Identify which cell holds the provided text, then report its [X, Y] central coordinate. 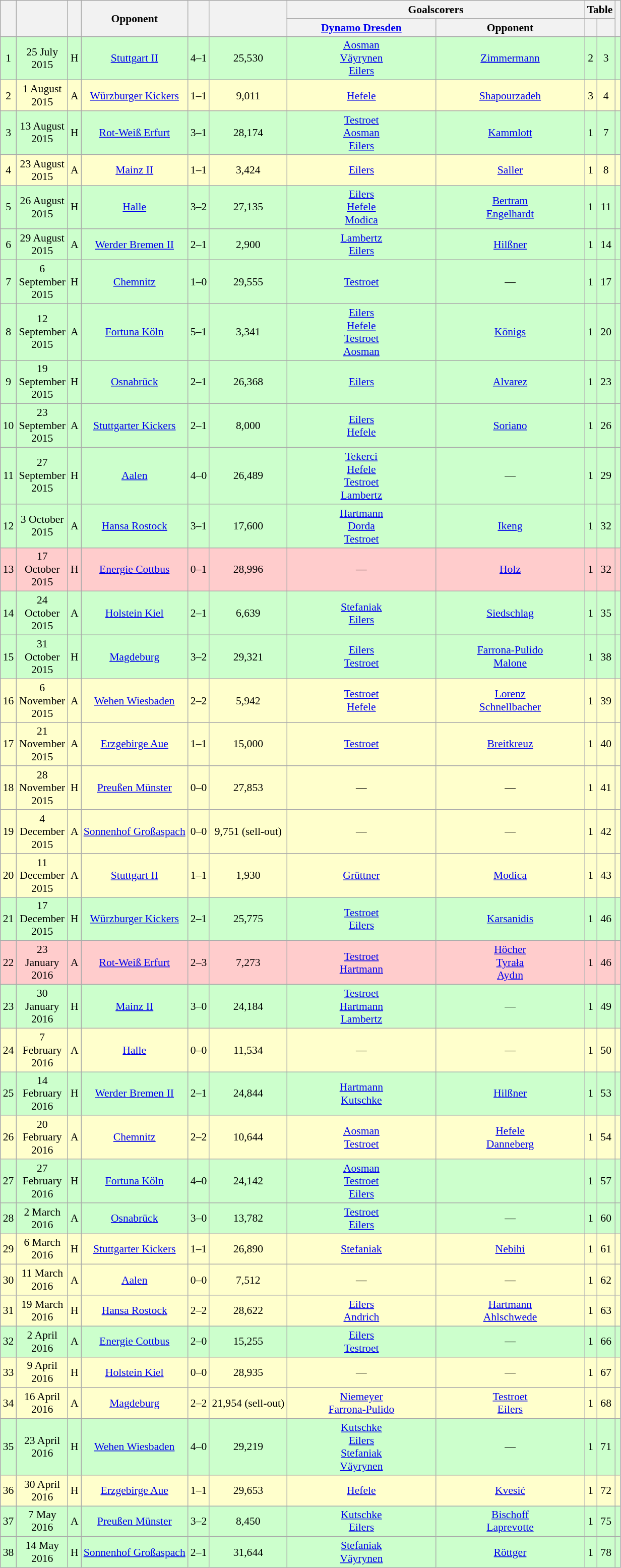
Alvarez [510, 382]
28 [9, 1218]
14 February 2016 [42, 1094]
19 [9, 832]
68 [606, 1404]
Eilers Hefele Modica [361, 208]
29,653 [248, 1490]
23 August 2015 [42, 170]
25,775 [248, 919]
13,782 [248, 1218]
5,942 [248, 701]
6 [9, 245]
11,534 [248, 1050]
Bischoff Laprevotte [510, 1522]
27 [9, 1181]
2 April 2016 [42, 1341]
7,273 [248, 963]
15,000 [248, 744]
27 February 2016 [42, 1181]
27 September 2015 [42, 476]
50 [606, 1050]
54 [606, 1137]
6,639 [248, 613]
12 [9, 526]
28,622 [248, 1311]
23 September 2015 [42, 426]
6 November 2015 [42, 701]
Kammlott [510, 133]
5–1 [199, 332]
71 [606, 1447]
Grüttner [361, 875]
9,011 [248, 96]
1 August 2015 [42, 96]
Niemeyer Farrona-Pulido [361, 1404]
62 [606, 1280]
21,954 (sell-out) [248, 1404]
72 [606, 1490]
1–0 [199, 282]
Siedschlag [510, 613]
28,935 [248, 1372]
Lorenz Schnellbacher [510, 701]
17 October 2015 [42, 570]
42 [606, 832]
Holz [510, 570]
41 [606, 789]
78 [606, 1552]
31,644 [248, 1552]
26,890 [248, 1249]
Breitkreuz [510, 744]
31 [9, 1311]
13 August 2015 [42, 133]
Hartmann Ahlschwede [510, 1311]
Goalscorers [436, 10]
2,900 [248, 245]
Farrona-Pulido Malone [510, 657]
3,341 [248, 332]
14 May 2016 [42, 1552]
Testroet Aosman Eilers [361, 133]
25 July 2015 [42, 58]
29 August 2015 [42, 245]
36 [9, 1490]
Kutschke Eilers Stefaniak Väyrynen [361, 1447]
29,555 [248, 282]
11 March 2016 [42, 1280]
24,184 [248, 1006]
Saller [510, 170]
Nebihi [510, 1249]
61 [606, 1249]
Lambertz Eilers [361, 245]
13 [9, 570]
10,644 [248, 1137]
Aosman Testroet Eilers [361, 1181]
75 [606, 1522]
5 [9, 208]
Soriano [510, 426]
9 [9, 382]
21 November 2015 [42, 744]
24,844 [248, 1094]
39 [606, 701]
18 [9, 789]
8,000 [248, 426]
24 October 2015 [42, 613]
2–3 [199, 963]
24,142 [248, 1181]
24 [9, 1050]
15 [9, 657]
25 [9, 1094]
23 January 2016 [42, 963]
Karsanidis [510, 919]
Hartmann Kutschke [361, 1094]
26,489 [248, 476]
17,600 [248, 526]
8,450 [248, 1522]
Eilers Hefele Testroet Aosman [361, 332]
26 August 2015 [42, 208]
23 April 2016 [42, 1447]
26,368 [248, 382]
28,996 [248, 570]
Röttger [510, 1552]
60 [606, 1218]
Stefaniak Väyrynen [361, 1552]
Hefele Danneberg [510, 1137]
25,530 [248, 58]
12 September 2015 [42, 332]
Dynamo Dresden [361, 28]
19 March 2016 [42, 1311]
Modica [510, 875]
16 April 2016 [42, 1404]
20 February 2016 [42, 1137]
Tekerci Hefele Testroet Lambertz [361, 476]
33 [9, 1372]
30 January 2016 [42, 1006]
27,853 [248, 789]
Hartmann Dorda Testroet [361, 526]
2–0 [199, 1341]
28 November 2015 [42, 789]
43 [606, 875]
15,255 [248, 1341]
Testroet Hefele [361, 701]
63 [606, 1311]
7 May 2016 [42, 1522]
3 October 2015 [42, 526]
Höcher Tyrała Aydın [510, 963]
34 [9, 1404]
31 October 2015 [42, 657]
Testroet Hartmann [361, 963]
Bertram Engelhardt [510, 208]
16 [9, 701]
57 [606, 1181]
7,512 [248, 1280]
27,135 [248, 208]
30 April 2016 [42, 1490]
4 December 2015 [42, 832]
0–1 [199, 570]
Kutschke Eilers [361, 1522]
6 March 2016 [42, 1249]
Aosman Testroet [361, 1137]
Shapourzadeh [510, 96]
Table [600, 10]
3,424 [248, 170]
Aosman Väyrynen Eilers [361, 58]
21 [9, 919]
Ikeng [510, 526]
22 [9, 963]
29,321 [248, 657]
Testroet Hartmann Lambertz [361, 1006]
7 February 2016 [42, 1050]
10 [9, 426]
37 [9, 1522]
6 September 2015 [42, 282]
1,930 [248, 875]
Königs [510, 332]
66 [606, 1341]
9,751 (sell-out) [248, 832]
17 December 2015 [42, 919]
Zimmermann [510, 58]
Stefaniak Eilers [361, 613]
28,174 [248, 133]
49 [606, 1006]
67 [606, 1372]
Stefaniak [361, 1249]
Eilers Andrich [361, 1311]
19 September 2015 [42, 382]
Eilers Hefele [361, 426]
4–1 [199, 58]
9 April 2016 [42, 1372]
40 [606, 744]
29,219 [248, 1447]
53 [606, 1094]
Kvesić [510, 1490]
11 December 2015 [42, 875]
30 [9, 1280]
2 March 2016 [42, 1218]
